Pinpoint the cell where the given text exists, returning its [x, y] midpoint coordinate. 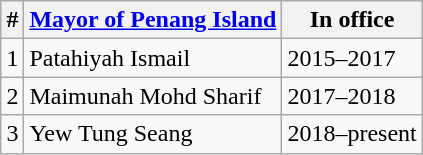
Patahiyah Ismail [153, 58]
Yew Tung Seang [153, 134]
2018–present [352, 134]
2 [12, 96]
# [12, 20]
Maimunah Mohd Sharif [153, 96]
Mayor of Penang Island [153, 20]
2015–2017 [352, 58]
In office [352, 20]
1 [12, 58]
3 [12, 134]
2017–2018 [352, 96]
